Return the (x, y) coordinate for the center point of the cell that contains the specified text.  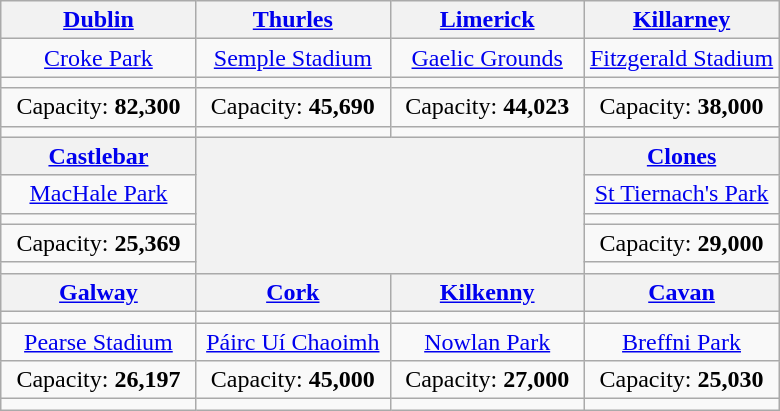
Capacity: 45,000 (293, 380)
Capacity: 29,000 (681, 243)
Capacity: 44,023 (487, 107)
Cork (293, 292)
Kilkenny (487, 292)
Nowlan Park (487, 341)
Capacity: 25,369 (98, 243)
St Tiernach's Park (681, 194)
Capacity: 38,000 (681, 107)
Capacity: 25,030 (681, 380)
Croke Park (98, 58)
Thurles (293, 20)
Limerick (487, 20)
Clones (681, 156)
Dublin (98, 20)
Pearse Stadium (98, 341)
Gaelic Grounds (487, 58)
Capacity: 27,000 (487, 380)
Capacity: 26,197 (98, 380)
Fitzgerald Stadium (681, 58)
Castlebar (98, 156)
Galway (98, 292)
Páirc Uí Chaoimh (293, 341)
Breffni Park (681, 341)
Capacity: 45,690 (293, 107)
Killarney (681, 20)
Cavan (681, 292)
Capacity: 82,300 (98, 107)
MacHale Park (98, 194)
Semple Stadium (293, 58)
